Search for the cell housing the specified text and yield its (x, y) center coordinate. 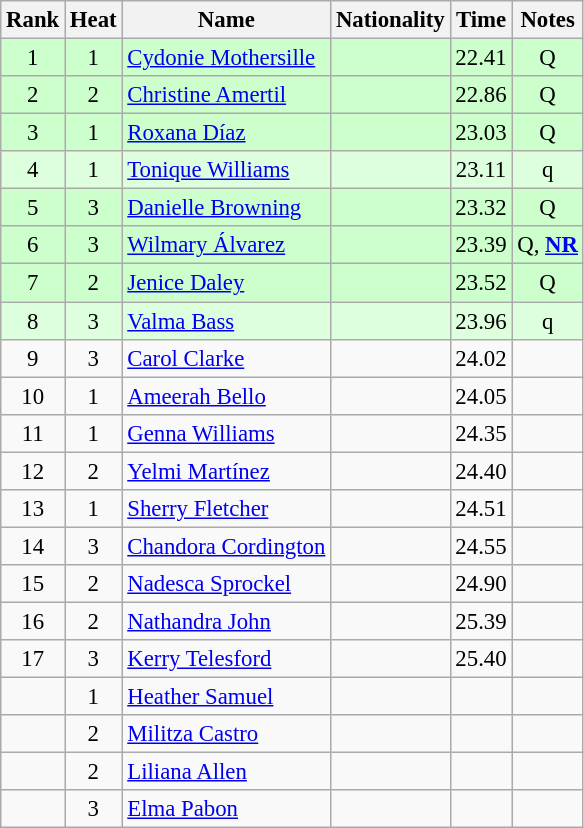
24.35 (481, 433)
Name (226, 20)
Q, NR (548, 245)
Carol Clarke (226, 358)
23.32 (481, 208)
Heat (94, 20)
Time (481, 20)
Danielle Browning (226, 208)
Tonique Williams (226, 170)
23.11 (481, 170)
24.40 (481, 471)
8 (33, 321)
15 (33, 584)
7 (33, 283)
13 (33, 509)
6 (33, 245)
10 (33, 396)
24.02 (481, 358)
Jenice Daley (226, 283)
Nationality (390, 20)
23.03 (481, 133)
5 (33, 208)
Cydonie Mothersille (226, 58)
Ameerah Bello (226, 396)
25.39 (481, 621)
Genna Williams (226, 433)
11 (33, 433)
Valma Bass (226, 321)
Yelmi Martínez (226, 471)
Roxana Díaz (226, 133)
Heather Samuel (226, 697)
24.90 (481, 584)
Wilmary Álvarez (226, 245)
Christine Amertil (226, 95)
25.40 (481, 659)
Liliana Allen (226, 772)
Elma Pabon (226, 809)
9 (33, 358)
23.96 (481, 321)
17 (33, 659)
24.51 (481, 509)
4 (33, 170)
23.52 (481, 283)
Nadesca Sprockel (226, 584)
24.55 (481, 546)
22.86 (481, 95)
24.05 (481, 396)
Chandora Cordington (226, 546)
23.39 (481, 245)
Nathandra John (226, 621)
16 (33, 621)
Kerry Telesford (226, 659)
12 (33, 471)
22.41 (481, 58)
Rank (33, 20)
Notes (548, 20)
14 (33, 546)
Militza Castro (226, 734)
Sherry Fletcher (226, 509)
